Determine the [x, y] coordinate at the center of the cell enclosing the given text.  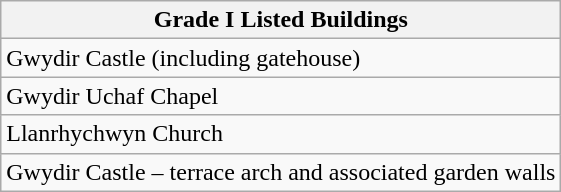
Grade I Listed Buildings [281, 20]
Llanrhychwyn Church [281, 134]
Gwydir Uchaf Chapel [281, 96]
Gwydir Castle (including gatehouse) [281, 58]
Gwydir Castle – terrace arch and associated garden walls [281, 172]
